Capture the cell that displays the provided text and extract its [x, y] central coordinate. 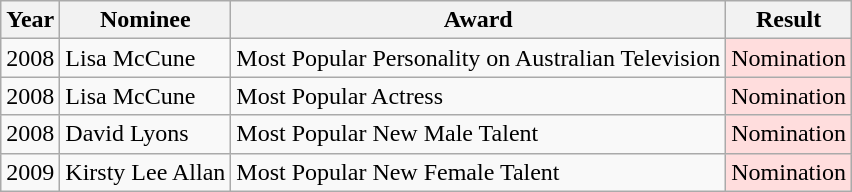
Most Popular New Female Talent [478, 172]
Kirsty Lee Allan [146, 172]
Result [789, 20]
Most Popular New Male Talent [478, 134]
2009 [30, 172]
David Lyons [146, 134]
Nominee [146, 20]
Year [30, 20]
Award [478, 20]
Most Popular Actress [478, 96]
Most Popular Personality on Australian Television [478, 58]
